Provide the [X, Y] coordinate of the cell's center where the given text is located.  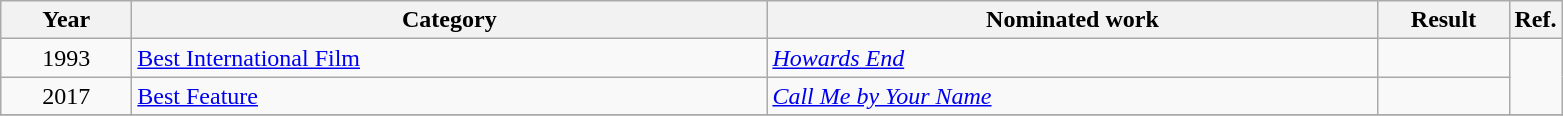
Nominated work [1072, 20]
2017 [66, 96]
Best International Film [450, 58]
Best Feature [450, 96]
1993 [66, 58]
Call Me by Your Name [1072, 96]
Howards End [1072, 58]
Result [1444, 20]
Year [66, 20]
Ref. [1536, 20]
Category [450, 20]
